Detect which cell encompasses the target text, then output its (x, y) center coordinate. 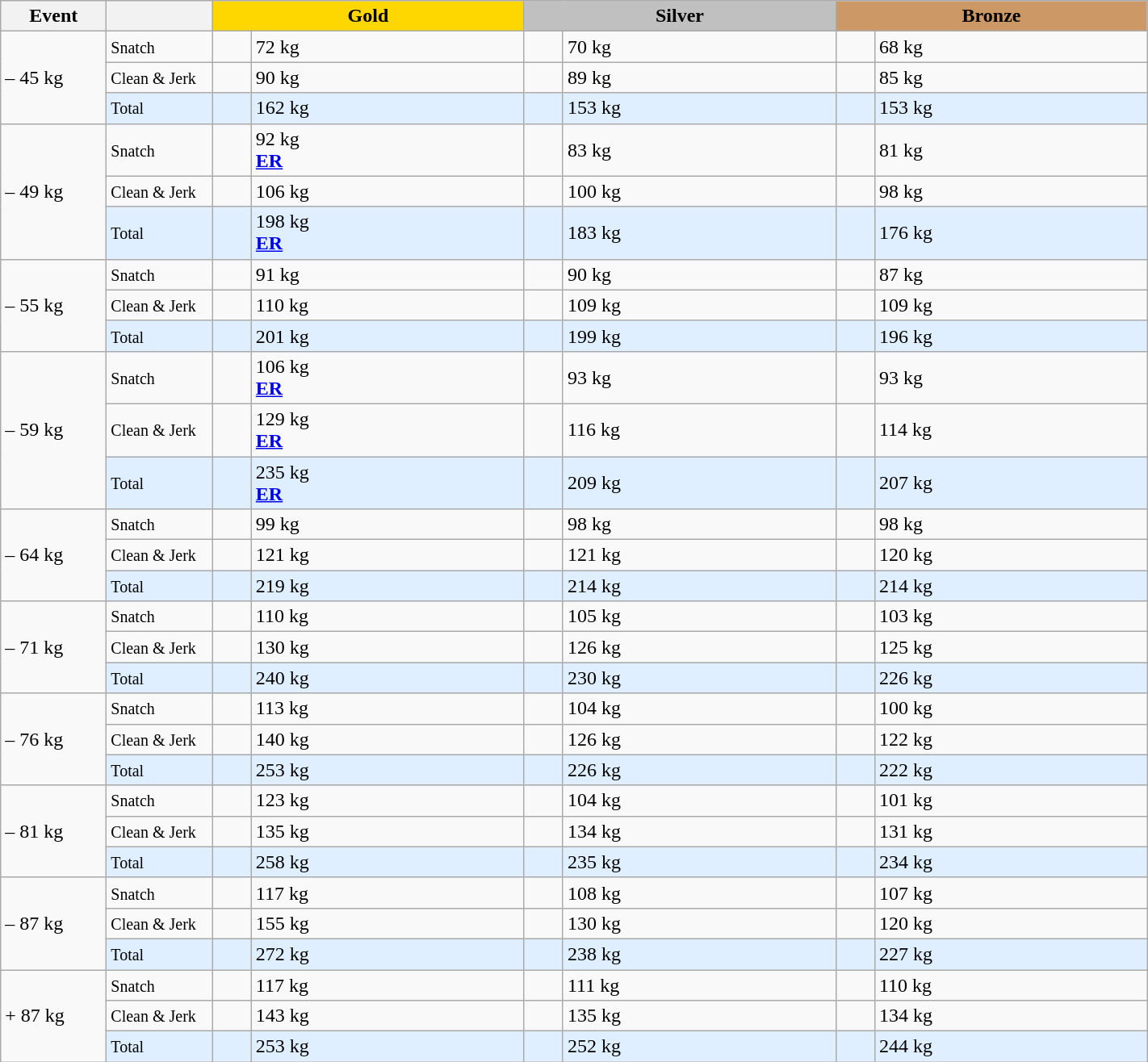
238 kg (699, 954)
– 59 kg (53, 429)
209 kg (699, 483)
252 kg (699, 1047)
68 kg (1011, 47)
176 kg (1011, 232)
85 kg (1011, 77)
91 kg (388, 274)
99 kg (388, 525)
107 kg (1011, 893)
143 kg (388, 1016)
199 kg (699, 336)
183 kg (699, 232)
113 kg (388, 709)
81 kg (1011, 150)
235 kg (699, 862)
116 kg (699, 429)
– 55 kg (53, 305)
131 kg (1011, 831)
Bronze (991, 16)
– 87 kg (53, 923)
272 kg (388, 954)
106 kg (388, 191)
230 kg (699, 678)
83 kg (699, 150)
219 kg (388, 586)
– 76 kg (53, 739)
– 64 kg (53, 555)
Silver (680, 16)
234 kg (1011, 862)
– 81 kg (53, 831)
198 kgER (388, 232)
92 kgER (388, 150)
70 kg (699, 47)
108 kg (699, 893)
227 kg (1011, 954)
106 kgER (388, 378)
129 kgER (388, 429)
207 kg (1011, 483)
122 kg (1011, 739)
Gold (368, 16)
125 kg (1011, 647)
258 kg (388, 862)
201 kg (388, 336)
72 kg (388, 47)
105 kg (699, 617)
155 kg (388, 923)
196 kg (1011, 336)
123 kg (388, 801)
244 kg (1011, 1047)
103 kg (1011, 617)
87 kg (1011, 274)
– 49 kg (53, 191)
235 kgER (388, 483)
240 kg (388, 678)
222 kg (1011, 770)
111 kg (699, 985)
89 kg (699, 77)
140 kg (388, 739)
Event (53, 16)
+ 87 kg (53, 1016)
114 kg (1011, 429)
162 kg (388, 108)
– 45 kg (53, 77)
101 kg (1011, 801)
– 71 kg (53, 647)
